Identify which cell holds the provided text, then report its [x, y] central coordinate. 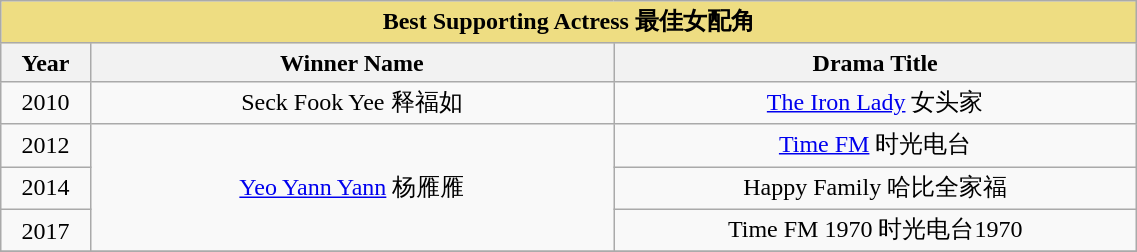
Time FM 时光电台 [876, 146]
Yeo Yann Yann 杨雁雁 [352, 188]
Year [46, 62]
Happy Family 哈比全家福 [876, 188]
2010 [46, 102]
Winner Name [352, 62]
2014 [46, 188]
Best Supporting Actress 最佳女配角 [569, 22]
2017 [46, 230]
Seck Fook Yee 释福如 [352, 102]
Time FM 1970 时光电台1970 [876, 230]
2012 [46, 146]
The Iron Lady 女头家 [876, 102]
Drama Title [876, 62]
